Locate the cell with the specified text and output its (x, y) center coordinate. 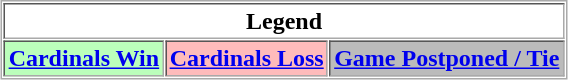
Cardinals Win (84, 58)
Legend (284, 21)
Game Postponed / Tie (447, 58)
Cardinals Loss (246, 58)
